Search for the cell housing the specified text and yield its (x, y) center coordinate. 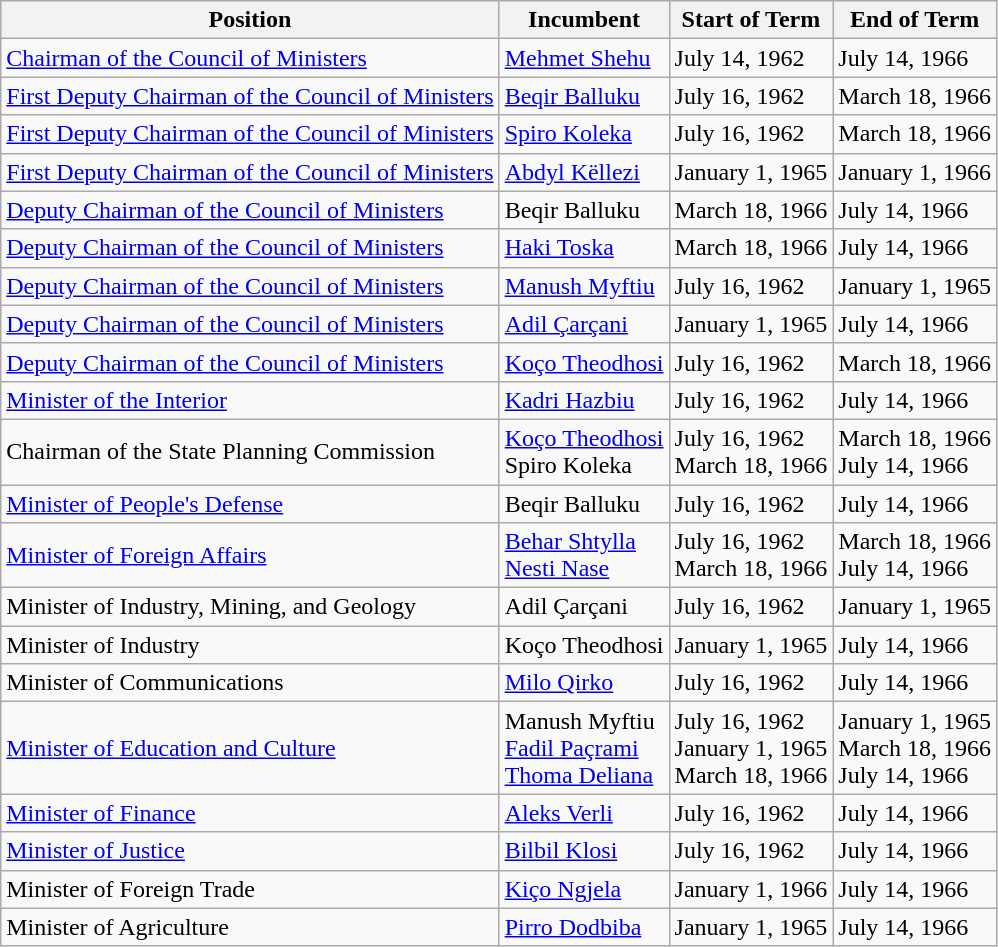
Minister of Industry (250, 645)
Milo Qirko (584, 683)
Behar ShtyllaNesti Nase (584, 556)
July 16, 1962January 1, 1965March 18, 1966 (751, 748)
Kiço Ngjela (584, 889)
Pirro Dodbiba (584, 927)
Start of Term (751, 20)
Minister of Justice (250, 851)
Chairman of the Council of Ministers (250, 58)
Haki Toska (584, 248)
Spiro Koleka (584, 134)
Chairman of the State Planning Commission (250, 452)
Minister of Agriculture (250, 927)
End of Term (915, 20)
January 1, 1965March 18, 1966July 14, 1966 (915, 748)
Kadri Hazbiu (584, 400)
Aleks Verli (584, 813)
Position (250, 20)
July 14, 1962 (751, 58)
Minister of Finance (250, 813)
Minister of Foreign Trade (250, 889)
Abdyl Këllezi (584, 172)
Manush Myftiu (584, 286)
Minister of the Interior (250, 400)
Minister of People's Defense (250, 503)
Manush MyftiuFadil PaçramiThoma Deliana (584, 748)
Minister of Foreign Affairs (250, 556)
Incumbent (584, 20)
Mehmet Shehu (584, 58)
Minister of Education and Culture (250, 748)
Minister of Communications (250, 683)
Minister of Industry, Mining, and Geology (250, 607)
Koço TheodhosiSpiro Koleka (584, 452)
Bilbil Klosi (584, 851)
